Detect which cell encompasses the target text, then output its (x, y) center coordinate. 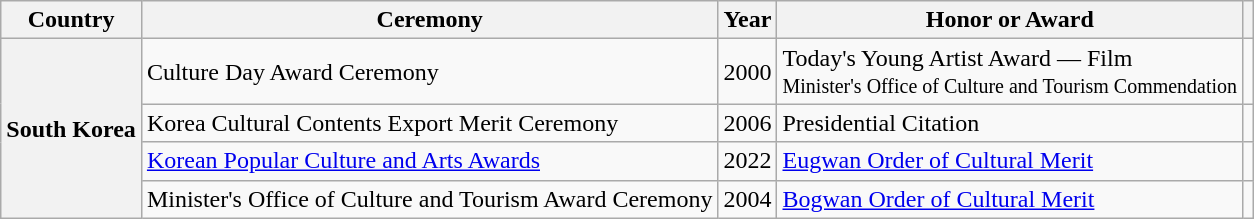
2022 (748, 161)
Today's Young Artist Award — FilmMinister's Office of Culture and Tourism Commendation (1010, 72)
Honor or Award (1010, 20)
2004 (748, 199)
2000 (748, 72)
Bogwan Order of Cultural Merit (1010, 199)
South Korea (72, 128)
Ceremony (430, 20)
Eugwan Order of Cultural Merit (1010, 161)
Culture Day Award Ceremony (430, 72)
2006 (748, 123)
Presidential Citation (1010, 123)
Korean Popular Culture and Arts Awards (430, 161)
Year (748, 20)
Minister's Office of Culture and Tourism Award Ceremony (430, 199)
Korea Cultural Contents Export Merit Ceremony (430, 123)
Country (72, 20)
